Determine the (x, y) coordinate at the center of the cell enclosing the given text.  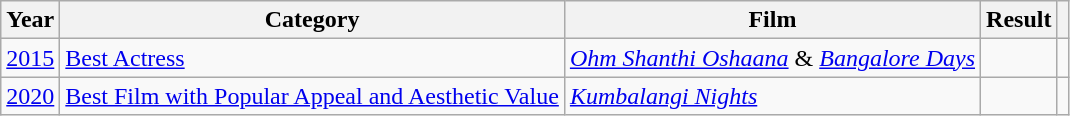
Year (30, 20)
Ohm Shanthi Oshaana & Bangalore Days (772, 58)
2015 (30, 58)
Film (772, 20)
Category (312, 20)
Result (1019, 20)
Best Film with Popular Appeal and Aesthetic Value (312, 96)
2020 (30, 96)
Best Actress (312, 58)
Kumbalangi Nights (772, 96)
